Detect which cell encompasses the target text, then output its [x, y] center coordinate. 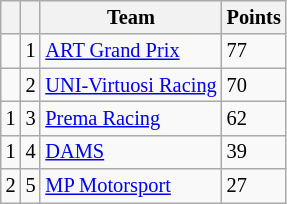
4 [31, 152]
Team [130, 17]
UNI-Virtuosi Racing [130, 85]
MP Motorsport [130, 186]
62 [254, 118]
DAMS [130, 152]
Points [254, 17]
39 [254, 152]
Prema Racing [130, 118]
77 [254, 51]
3 [31, 118]
70 [254, 85]
27 [254, 186]
ART Grand Prix [130, 51]
5 [31, 186]
